Provide the (x, y) coordinate of the cell's center where the given text is located.  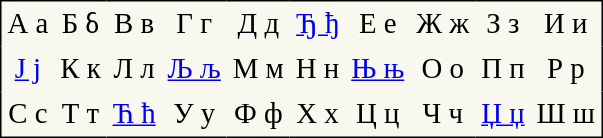
Р р (566, 68)
Ђ ђ (318, 24)
Ж ж (442, 24)
З з (502, 24)
Ш ш (566, 115)
Т т (80, 115)
Ф ф (258, 115)
Ј ј (28, 68)
С с (28, 115)
Г г (194, 24)
П п (502, 68)
А а (28, 24)
Ч ч (442, 115)
Њ њ (378, 68)
Л л (134, 68)
Д д (258, 24)
Б б (80, 24)
М м (258, 68)
Љ љ (194, 68)
И и (566, 24)
У у (194, 115)
Н н (318, 68)
Џ џ (502, 115)
Х х (318, 115)
Ц ц (378, 115)
Е е (378, 24)
Ћ ћ (134, 115)
О о (442, 68)
К к (80, 68)
В в (134, 24)
